Extract the (x, y) coordinate from the center of the cell holding the provided text.  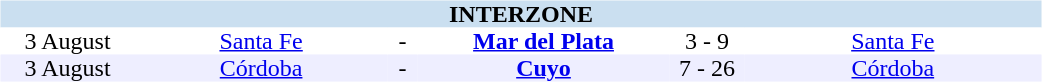
INTERZONE (520, 14)
Cuyo (544, 68)
Mar del Plata (544, 42)
7 - 26 (707, 68)
3 - 9 (707, 42)
